Capture the cell that displays the provided text and extract its [x, y] central coordinate. 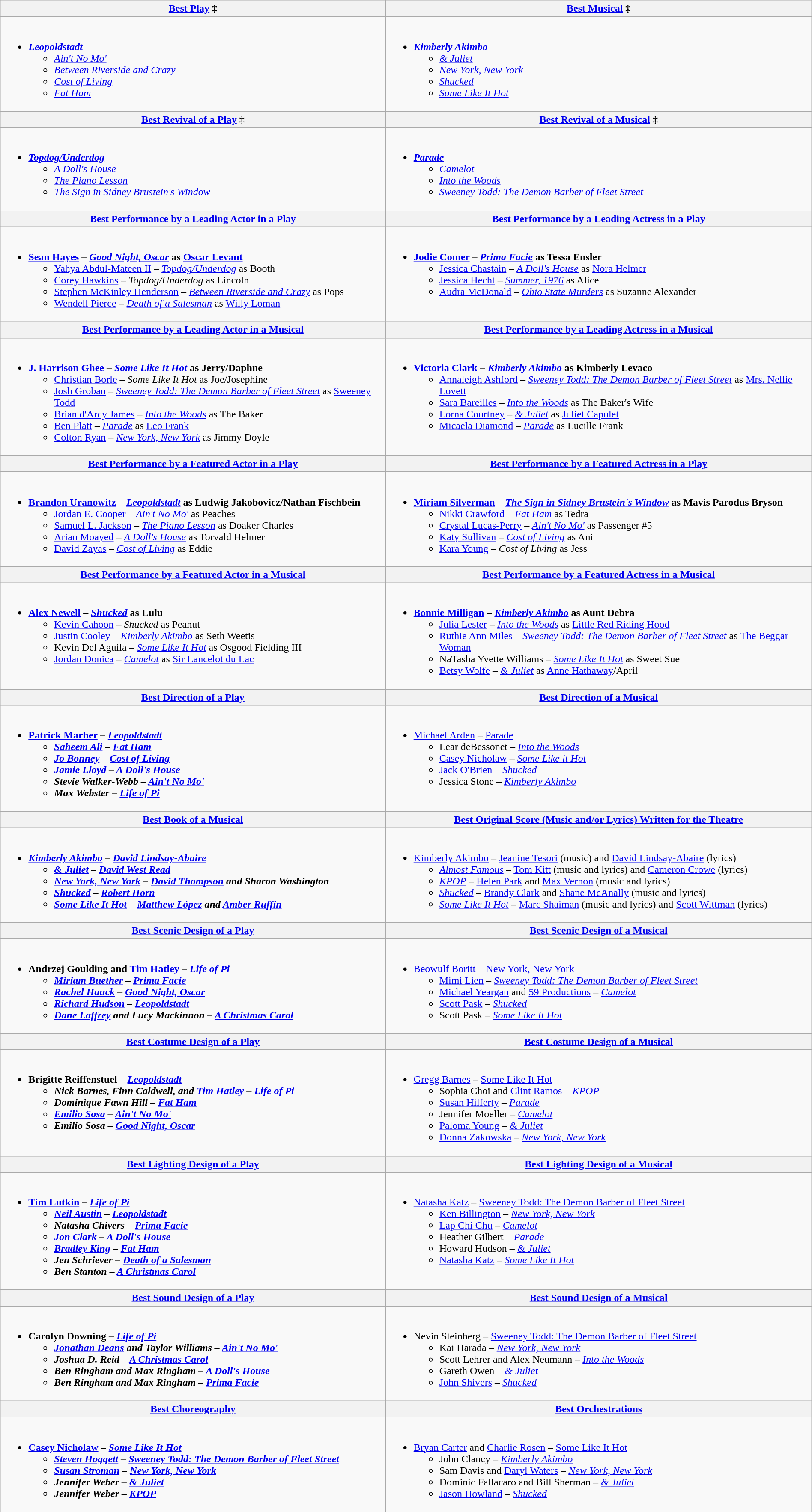
Best Performance by a Featured Actor in a Play [193, 464]
Best Performance by a Leading Actor in a Play [193, 219]
Best Direction of a Play [193, 697]
Best Sound Design of a Play [193, 1298]
Best Scenic Design of a Musical [599, 931]
Best Choreography [193, 1409]
Best Orchestrations [599, 1409]
Best Performance by a Leading Actress in a Musical [599, 330]
Best Scenic Design of a Play [193, 931]
Best Sound Design of a Musical [599, 1298]
Best Performance by a Featured Actor in a Musical [193, 574]
Best Costume Design of a Play [193, 1042]
Best Book of a Musical [193, 820]
Best Revival of a Play ‡ [193, 119]
Topdog/UnderdogA Doll's HouseThe Piano LessonThe Sign in Sidney Brustein's Window [193, 169]
Best Original Score (Music and/or Lyrics) Written for the Theatre [599, 820]
ParadeCamelotInto the WoodsSweeney Todd: The Demon Barber of Fleet Street [599, 169]
Best Play ‡ [193, 9]
Best Performance by a Leading Actor in a Musical [193, 330]
Best Lighting Design of a Play [193, 1164]
Best Direction of a Musical [599, 697]
Best Costume Design of a Musical [599, 1042]
Best Revival of a Musical ‡ [599, 119]
Best Performance by a Featured Actress in a Play [599, 464]
Michael Arden – ParadeLear deBessonet – Into the WoodsCasey Nicholaw – Some Like it HotJack O'Brien – ShuckedJessica Stone – Kimberly Akimbo [599, 759]
Best Musical ‡ [599, 9]
LeopoldstadtAin't No Mo'Between Riverside and CrazyCost of LivingFat Ham [193, 64]
Best Performance by a Featured Actress in a Musical [599, 574]
Best Lighting Design of a Musical [599, 1164]
Best Performance by a Leading Actress in a Play [599, 219]
Kimberly Akimbo& JulietNew York, New YorkShuckedSome Like It Hot [599, 64]
